Provide the (X, Y) coordinate of the cell's center where the given text is located.  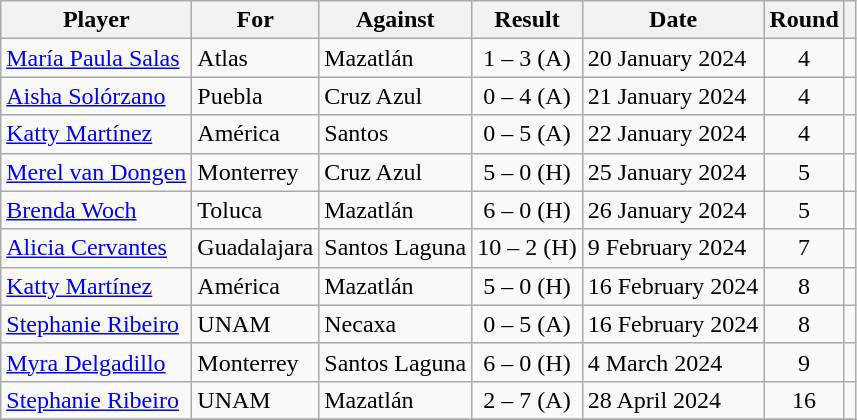
20 January 2024 (673, 58)
Atlas (256, 58)
0 – 4 (A) (527, 96)
Guadalajara (256, 248)
Necaxa (396, 324)
Myra Delgadillo (96, 362)
Result (527, 20)
22 January 2024 (673, 134)
16 (804, 400)
Toluca (256, 210)
Player (96, 20)
Date (673, 20)
7 (804, 248)
Merel van Dongen (96, 172)
2 – 7 (A) (527, 400)
25 January 2024 (673, 172)
Brenda Woch (96, 210)
Aisha Solórzano (96, 96)
4 March 2024 (673, 362)
9 (804, 362)
Against (396, 20)
26 January 2024 (673, 210)
Puebla (256, 96)
28 April 2024 (673, 400)
For (256, 20)
Santos (396, 134)
Alicia Cervantes (96, 248)
10 – 2 (H) (527, 248)
21 January 2024 (673, 96)
1 – 3 (A) (527, 58)
María Paula Salas (96, 58)
9 February 2024 (673, 248)
Round (804, 20)
